Capture the cell that displays the provided text and extract its (X, Y) central coordinate. 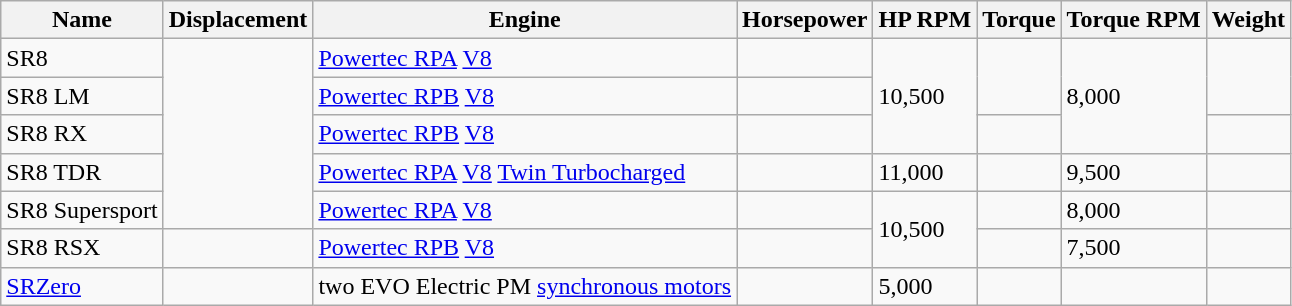
SR8 RX (82, 134)
Name (82, 20)
Horsepower (805, 20)
two EVO Electric PM synchronous motors (525, 286)
SR8 RSX (82, 248)
SR8 TDR (82, 172)
HP RPM (925, 20)
11,000 (925, 172)
SR8 LM (82, 96)
Weight (1248, 20)
Engine (525, 20)
9,500 (1134, 172)
7,500 (1134, 248)
Torque RPM (1134, 20)
Torque (1019, 20)
SRZero (82, 286)
SR8 (82, 58)
5,000 (925, 286)
SR8 Supersport (82, 210)
Powertec RPA V8 Twin Turbocharged (525, 172)
Displacement (238, 20)
